Determine the (x, y) coordinate at the center of the cell enclosing the given text.  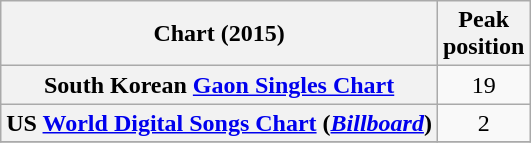
2 (483, 123)
Chart (2015) (220, 34)
US World Digital Songs Chart (Billboard) (220, 123)
19 (483, 85)
Peakposition (483, 34)
South Korean Gaon Singles Chart (220, 85)
